Output the (x, y) coordinate of the center of the cell containing the given text.  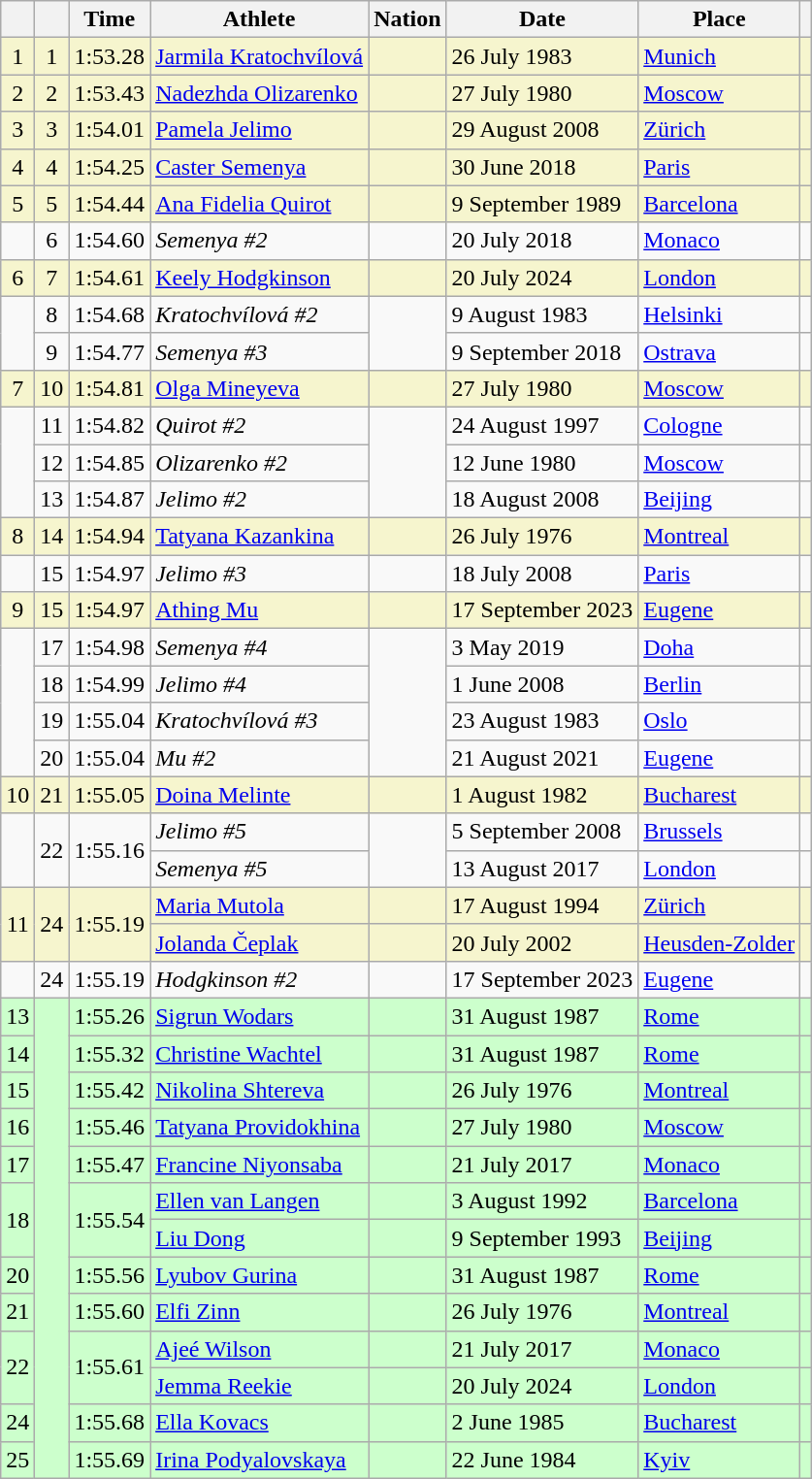
Jolanda Čeplak (260, 942)
Tatyana Providokhina (260, 1128)
Jelimo #4 (260, 684)
1 June 2008 (542, 684)
Semenya #5 (260, 869)
Kyiv (720, 1460)
18 August 2008 (542, 500)
Mu #2 (260, 758)
Time (110, 19)
Semenya #2 (260, 241)
Pamela Jelimo (260, 130)
1:54.82 (110, 425)
5 September 2008 (542, 832)
Place (720, 19)
1:54.94 (110, 537)
3 August 1992 (542, 1201)
Athing Mu (260, 610)
13 August 2017 (542, 869)
Elfi Zinn (260, 1312)
1:55.54 (110, 1220)
9 August 1983 (542, 314)
25 (17, 1460)
Brussels (720, 832)
1:54.61 (110, 278)
1:55.46 (110, 1128)
18 July 2008 (542, 574)
1:54.98 (110, 647)
26 July 1983 (542, 56)
Heusden-Zolder (720, 942)
21 August 2021 (542, 758)
Kratochvílová #3 (260, 721)
1:54.87 (110, 500)
Jelimo #3 (260, 574)
20 July 2002 (542, 942)
3 May 2019 (542, 647)
1:54.60 (110, 241)
Date (542, 19)
Olga Mineyeva (260, 388)
12 (52, 463)
1:55.26 (110, 1016)
30 June 2018 (542, 167)
Ella Kovacs (260, 1423)
Ostrava (720, 351)
1:54.25 (110, 167)
Semenya #4 (260, 647)
Olizarenko #2 (260, 463)
Athlete (260, 19)
29 August 2008 (542, 130)
Ana Fidelia Quirot (260, 204)
Christine Wachtel (260, 1053)
Lyubov Gurina (260, 1275)
1:53.28 (110, 56)
1:54.99 (110, 684)
1:54.44 (110, 204)
22 June 1984 (542, 1460)
Jelimo #5 (260, 832)
1:54.77 (110, 351)
Cologne (720, 425)
Caster Semenya (260, 167)
12 June 1980 (542, 463)
9 September 2018 (542, 351)
Kratochvílová #2 (260, 314)
1:54.68 (110, 314)
1:55.05 (110, 795)
Sigrun Wodars (260, 1016)
Irina Podyalovskaya (260, 1460)
Jemma Reekie (260, 1386)
1:55.32 (110, 1053)
Tatyana Kazankina (260, 537)
23 August 1983 (542, 721)
1:53.43 (110, 93)
2 June 1985 (542, 1423)
Hodgkinson #2 (260, 979)
17 August 1994 (542, 905)
Helsinki (720, 314)
1:54.01 (110, 130)
24 August 1997 (542, 425)
1:55.68 (110, 1423)
Ellen van Langen (260, 1201)
Liu Dong (260, 1238)
Nikolina Shtereva (260, 1091)
1:55.47 (110, 1165)
Quirot #2 (260, 425)
Nadezhda Olizarenko (260, 93)
1:55.60 (110, 1312)
1:55.69 (110, 1460)
Semenya #3 (260, 351)
1:54.85 (110, 463)
Ajeé Wilson (260, 1349)
1:55.61 (110, 1367)
Doina Melinte (260, 795)
Jarmila Kratochvílová (260, 56)
Nation (407, 19)
1:55.16 (110, 850)
20 July 2018 (542, 241)
Munich (720, 56)
Berlin (720, 684)
1:55.42 (110, 1091)
9 September 1989 (542, 204)
Jelimo #2 (260, 500)
1:54.81 (110, 388)
19 (52, 721)
9 September 1993 (542, 1238)
1 August 1982 (542, 795)
Keely Hodgkinson (260, 278)
Doha (720, 647)
Maria Mutola (260, 905)
1:55.56 (110, 1275)
16 (17, 1128)
Francine Niyonsaba (260, 1165)
Oslo (720, 721)
